Identify which cell holds the provided text, then report its [x, y] central coordinate. 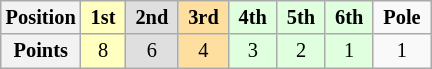
8 [104, 51]
4th [253, 17]
4 [203, 51]
1st [104, 17]
6th [349, 17]
5th [301, 17]
3rd [203, 17]
3 [253, 51]
Points [41, 51]
Pole [402, 17]
2 [301, 51]
2nd [152, 17]
Position [41, 17]
6 [152, 51]
